From the cell containing the given text, extract its center point as (X, Y) coordinate. 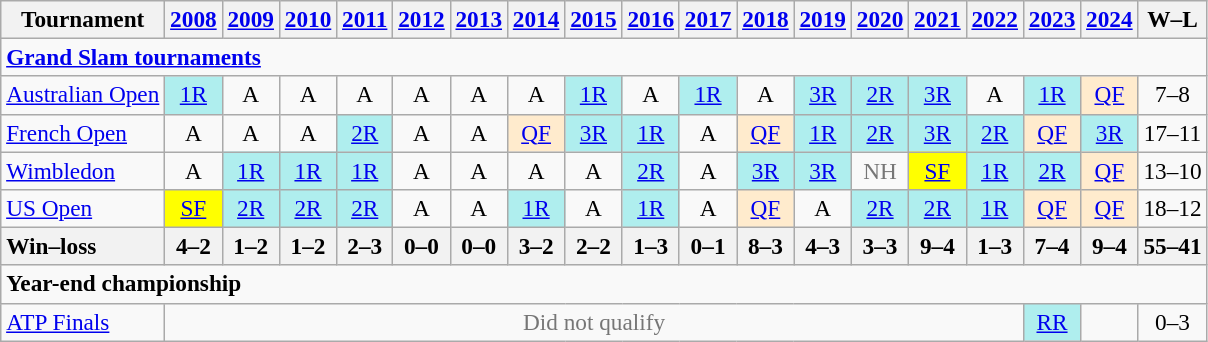
2010 (308, 19)
2009 (250, 19)
0–3 (1172, 322)
4–3 (822, 246)
3–3 (880, 246)
7–8 (1172, 95)
Did not qualify (594, 322)
2022 (994, 19)
2–3 (365, 246)
2020 (880, 19)
18–12 (1172, 208)
ATP Finals (83, 322)
2014 (536, 19)
3–2 (536, 246)
2021 (938, 19)
US Open (83, 208)
Wimbledon (83, 170)
2008 (194, 19)
2024 (1110, 19)
2023 (1052, 19)
NH (880, 170)
2019 (822, 19)
55–41 (1172, 246)
RR (1052, 322)
W–L (1172, 19)
2–2 (594, 246)
2016 (650, 19)
Year-end championship (604, 284)
2015 (594, 19)
13–10 (1172, 170)
0–1 (708, 246)
4–2 (194, 246)
Grand Slam tournaments (604, 57)
2017 (708, 19)
7–4 (1052, 246)
Win–loss (83, 246)
2012 (422, 19)
17–11 (1172, 133)
2018 (766, 19)
Tournament (83, 19)
8–3 (766, 246)
French Open (83, 133)
2011 (365, 19)
Australian Open (83, 95)
2013 (478, 19)
